Find where the given text appears and provide that cell's center as [X, Y] coordinate. 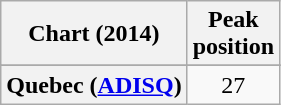
27 [233, 85]
Quebec (ADISQ) [94, 85]
Chart (2014) [94, 34]
Peakposition [233, 34]
